Locate the cell with the specified text and output its [X, Y] center coordinate. 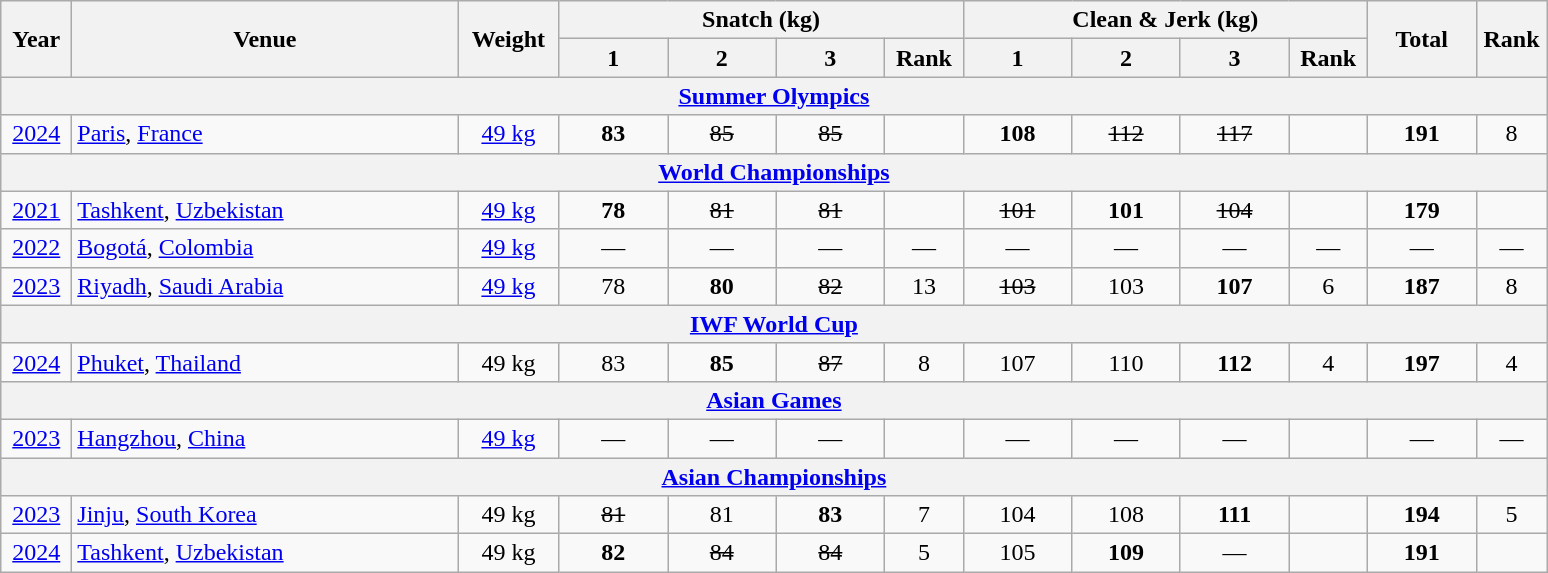
111 [1234, 515]
179 [1422, 210]
6 [1328, 286]
Bogotá, Colombia [265, 248]
109 [1126, 553]
80 [722, 286]
Phuket, Thailand [265, 362]
117 [1234, 134]
Total [1422, 39]
Asian Games [774, 400]
197 [1422, 362]
Riyadh, Saudi Arabia [265, 286]
Year [36, 39]
Summer Olympics [774, 96]
Weight [508, 39]
7 [924, 515]
13 [924, 286]
Clean & Jerk (kg) [1165, 20]
Hangzhou, China [265, 438]
Jinju, South Korea [265, 515]
110 [1126, 362]
2021 [36, 210]
2022 [36, 248]
87 [830, 362]
Asian Championships [774, 477]
Snatch (kg) [761, 20]
Venue [265, 39]
187 [1422, 286]
105 [1018, 553]
World Championships [774, 172]
Paris, France [265, 134]
IWF World Cup [774, 324]
194 [1422, 515]
